Find where the given text appears and provide that cell's center as (x, y) coordinate. 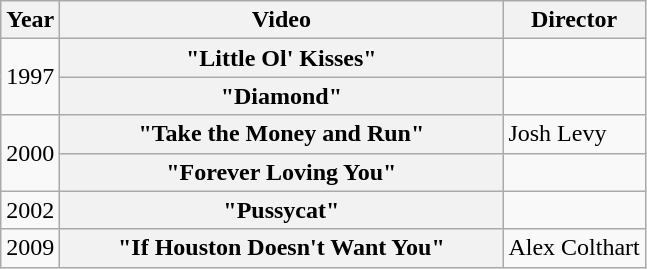
"Diamond" (282, 96)
Alex Colthart (574, 248)
2000 (30, 153)
Director (574, 20)
2002 (30, 210)
"If Houston Doesn't Want You" (282, 248)
2009 (30, 248)
Josh Levy (574, 134)
"Little Ol' Kisses" (282, 58)
Year (30, 20)
"Pussycat" (282, 210)
Video (282, 20)
"Take the Money and Run" (282, 134)
"Forever Loving You" (282, 172)
1997 (30, 77)
